Detect which cell encompasses the target text, then output its (x, y) center coordinate. 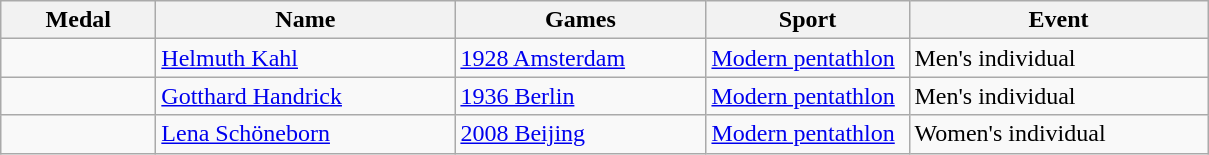
Lena Schöneborn (306, 134)
1936 Berlin (580, 96)
1928 Amsterdam (580, 58)
Name (306, 20)
2008 Beijing (580, 134)
Sport (808, 20)
Medal (78, 20)
Event (1058, 20)
Women's individual (1058, 134)
Games (580, 20)
Gotthard Handrick (306, 96)
Helmuth Kahl (306, 58)
